From the cell containing the given text, extract its center point as [x, y] coordinate. 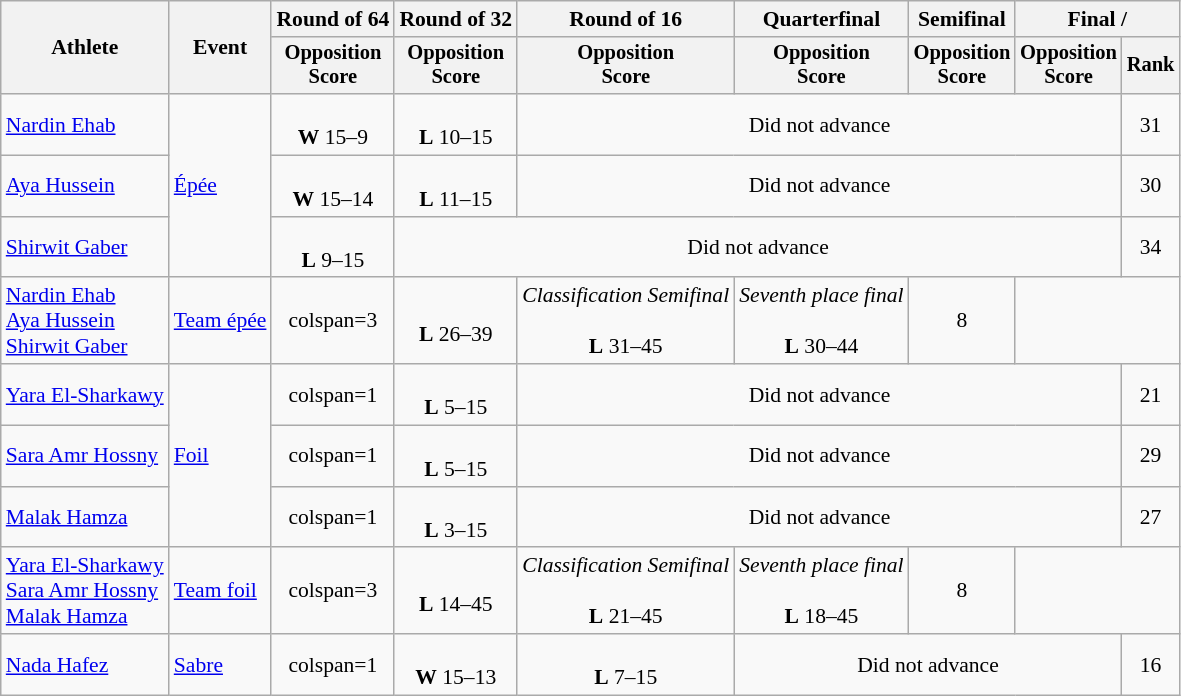
Malak Hamza [85, 518]
Final / [1097, 19]
Round of 16 [626, 19]
Team foil [220, 592]
Nardin Ehab [85, 124]
Athlete [85, 48]
27 [1151, 518]
Round of 64 [332, 19]
Round of 32 [456, 19]
Seventh place final L 18–45 [821, 592]
L 10–15 [456, 124]
30 [1151, 186]
W 15–13 [456, 664]
Foil [220, 456]
L 11–15 [456, 186]
29 [1151, 456]
16 [1151, 664]
Yara El-SharkawySara Amr HossnyMalak Hamza [85, 592]
L 7–15 [626, 664]
L 14–45 [456, 592]
Rank [1151, 66]
Seventh place final L 30–44 [821, 322]
Yara El-Sharkawy [85, 394]
Aya Hussein [85, 186]
W 15–14 [332, 186]
Épée [220, 186]
Classification Semifinal L 21–45 [626, 592]
L 9–15 [332, 248]
Nada Hafez [85, 664]
31 [1151, 124]
34 [1151, 248]
Sara Amr Hossny [85, 456]
Quarterfinal [821, 19]
Nardin EhabAya HusseinShirwit Gaber [85, 322]
L 26–39 [456, 322]
W 15–9 [332, 124]
Shirwit Gaber [85, 248]
Semifinal [962, 19]
Event [220, 48]
21 [1151, 394]
Team épée [220, 322]
Sabre [220, 664]
Classification Semifinal L 31–45 [626, 322]
L 3–15 [456, 518]
